Capture the cell that displays the provided text and extract its (x, y) central coordinate. 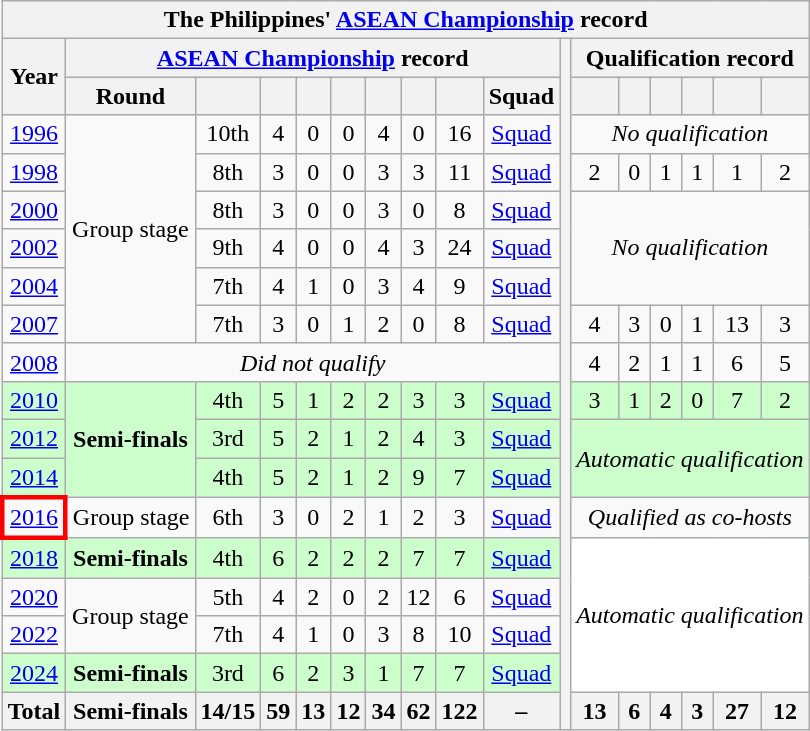
5th (228, 597)
34 (384, 711)
24 (460, 248)
2010 (34, 400)
Total (34, 711)
10 (460, 635)
The Philippines' ASEAN Championship record (406, 20)
2024 (34, 673)
Qualified as co-hosts (690, 518)
– (521, 711)
2014 (34, 478)
62 (418, 711)
10th (228, 134)
2022 (34, 635)
2002 (34, 248)
11 (460, 172)
59 (278, 711)
2016 (34, 518)
Round (130, 96)
2007 (34, 324)
1996 (34, 134)
122 (460, 711)
2020 (34, 597)
ASEAN Championship record (313, 58)
Year (34, 77)
2012 (34, 438)
1998 (34, 172)
9th (228, 248)
2008 (34, 362)
Qualification record (690, 58)
27 (737, 711)
14/15 (228, 711)
2018 (34, 558)
Did not qualify (313, 362)
6th (228, 518)
2004 (34, 286)
2000 (34, 210)
16 (460, 134)
